Return the (x, y) coordinate for the center point of the cell that contains the specified text.  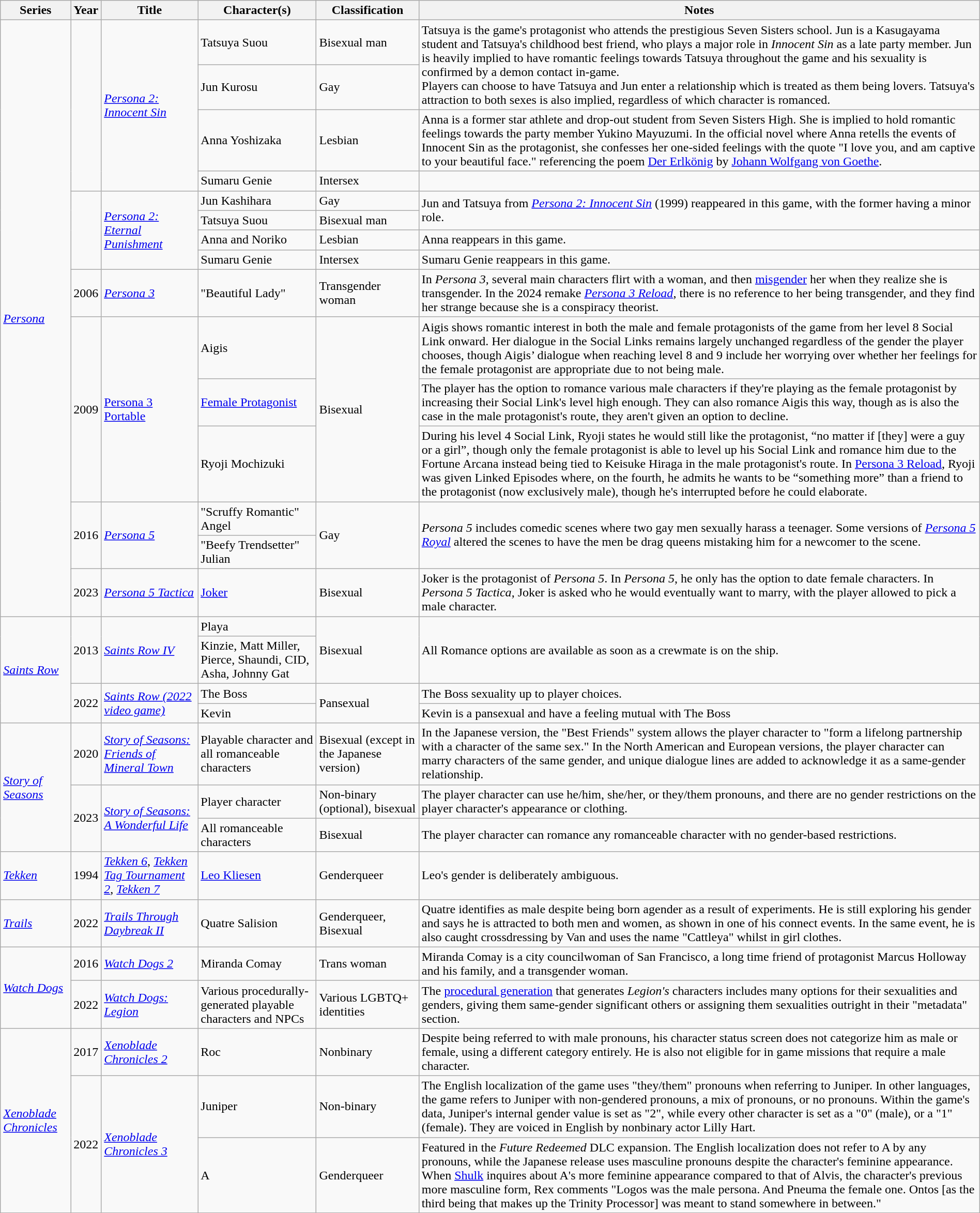
Roc (257, 1052)
Kevin is a pansexual and have a feeling mutual with The Boss (699, 713)
2009 (86, 409)
Series (36, 10)
Jun Kashihara (257, 201)
Year (86, 10)
Various LGBTQ+ identities (367, 1004)
Bisexual (except in the Japanese version) (367, 754)
Kinzie, Matt Miller, Pierce, Shaundi, CID, Asha, Johnny Gat (257, 660)
Tekken (36, 876)
All romanceable characters (257, 835)
Player character (257, 801)
Female Protagonist (257, 402)
Trans woman (367, 963)
Title (150, 10)
Classification (367, 10)
Watch Dogs 2 (150, 963)
Xenoblade Chronicles 2 (150, 1052)
Miranda Comay is a city councilwoman of San Francisco, a long time friend of protagonist Marcus Holloway and his family, and a transgender woman. (699, 963)
Persona 2: Innocent Sin (150, 105)
Juniper (257, 1106)
Anna Yoshizaka (257, 141)
Leo Kliesen (257, 876)
Persona 5 (150, 535)
Trails (36, 923)
Miranda Comay (257, 963)
Xenoblade Chronicles 3 (150, 1144)
"Beautiful Lady" (257, 293)
The Boss (257, 694)
Non-binary (367, 1106)
Notes (699, 10)
Transgender woman (367, 293)
The player character can romance any romanceable character with no gender-based restrictions. (699, 835)
Jun Kurosu (257, 87)
2006 (86, 293)
Story of Seasons: Friends of Mineral Town (150, 754)
Various procedurally-generated playable characters and NPCs (257, 1004)
Story of Seasons: A Wonderful Life (150, 818)
Watch Dogs (36, 987)
Kevin (257, 713)
Nonbinary (367, 1052)
Watch Dogs: Legion (150, 1004)
"Beefy Trendsetter" Julian (257, 552)
All Romance options are available as soon as a crewmate is on the ship. (699, 650)
Anna reappears in this game. (699, 240)
Persona 3 Portable (150, 409)
Leo's gender is deliberately ambiguous. (699, 876)
"Scruffy Romantic" Angel (257, 518)
Joker (257, 593)
Character(s) (257, 10)
Sumaru Genie reappears in this game. (699, 259)
A (257, 1175)
Anna and Noriko (257, 240)
Persona 5 Tactica (150, 593)
Persona (36, 318)
Persona 2: Eternal Punishment (150, 230)
Xenoblade Chronicles (36, 1120)
Playa (257, 626)
Story of Seasons (36, 788)
2013 (86, 650)
Tekken 6, Tekken Tag Tournament 2, Tekken 7 (150, 876)
1994 (86, 876)
Saints Row IV (150, 650)
2020 (86, 754)
Pansexual (367, 703)
Trails Through Daybreak II (150, 923)
Aigis (257, 347)
2017 (86, 1052)
Quatre Salision (257, 923)
Saints Row (36, 670)
Non-binary (optional), bisexual (367, 801)
Ryoji Mochizuki (257, 464)
Saints Row (2022 video game) (150, 703)
Playable character and all romanceable characters (257, 754)
Genderqueer, Bisexual (367, 923)
The Boss sexuality up to player choices. (699, 694)
Persona 3 (150, 293)
Jun and Tatsuya from Persona 2: Innocent Sin (1999) reappeared in this game, with the former having a minor role. (699, 210)
